Extract the [X, Y] coordinate from the center of the cell holding the provided text.  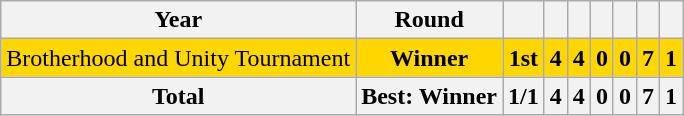
Best: Winner [430, 96]
1/1 [523, 96]
1st [523, 58]
Round [430, 20]
Winner [430, 58]
Total [178, 96]
Brotherhood and Unity Tournament [178, 58]
Year [178, 20]
